For the text-containing cell, return its midpoint in [x, y] coordinate format. 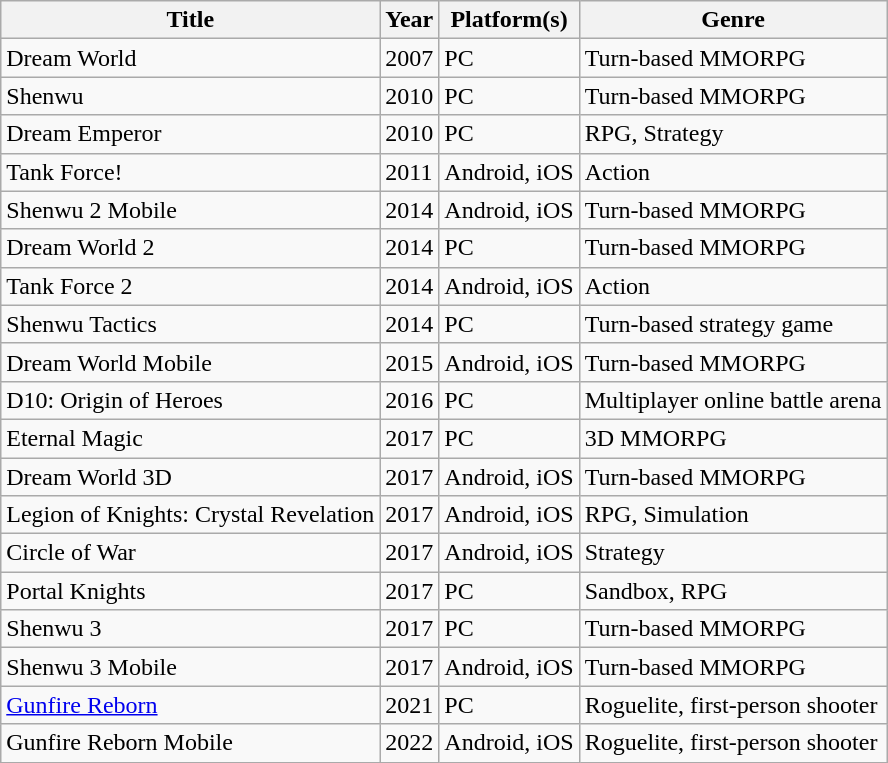
Tank Force 2 [190, 286]
Dream Emperor [190, 134]
Shenwu Tactics [190, 324]
Shenwu [190, 96]
2015 [410, 362]
Platform(s) [509, 20]
Legion of Knights: Crystal Revelation [190, 515]
RPG, Simulation [733, 515]
Dream World 2 [190, 248]
Gunfire Reborn Mobile [190, 743]
Dream World 3D [190, 477]
Circle of War [190, 553]
Dream World Mobile [190, 362]
Shenwu 3 [190, 629]
Year [410, 20]
2007 [410, 58]
Gunfire Reborn [190, 705]
Sandbox, RPG [733, 591]
2011 [410, 172]
D10: Origin of Heroes [190, 400]
2022 [410, 743]
Portal Knights [190, 591]
Multiplayer online battle arena [733, 400]
2021 [410, 705]
Shenwu 2 Mobile [190, 210]
Tank Force! [190, 172]
Strategy [733, 553]
Eternal Magic [190, 438]
Turn-based strategy game [733, 324]
Shenwu 3 Mobile [190, 667]
Genre [733, 20]
Title [190, 20]
RPG, Strategy [733, 134]
2016 [410, 400]
Dream World [190, 58]
3D MMORPG [733, 438]
